Identify which cell holds the provided text, then report its [x, y] central coordinate. 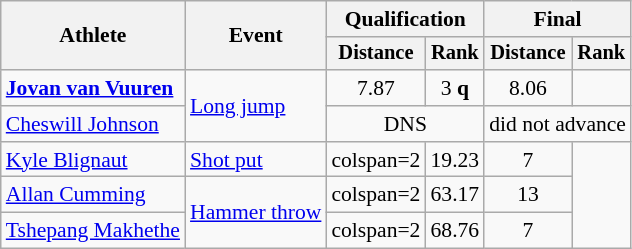
63.17 [454, 195]
Athlete [93, 36]
did not advance [558, 124]
Jovan van Vuuren [93, 88]
Allan Cumming [93, 195]
3 q [454, 88]
Hammer throw [256, 212]
Final [558, 19]
DNS [405, 124]
Qualification [405, 19]
Kyle Blignaut [93, 160]
Cheswill Johnson [93, 124]
68.76 [454, 231]
8.06 [528, 88]
Shot put [256, 160]
Long jump [256, 106]
Tshepang Makhethe [93, 231]
19.23 [454, 160]
Event [256, 36]
7.87 [376, 88]
13 [528, 195]
